From the cell containing the given text, extract its center point as [X, Y] coordinate. 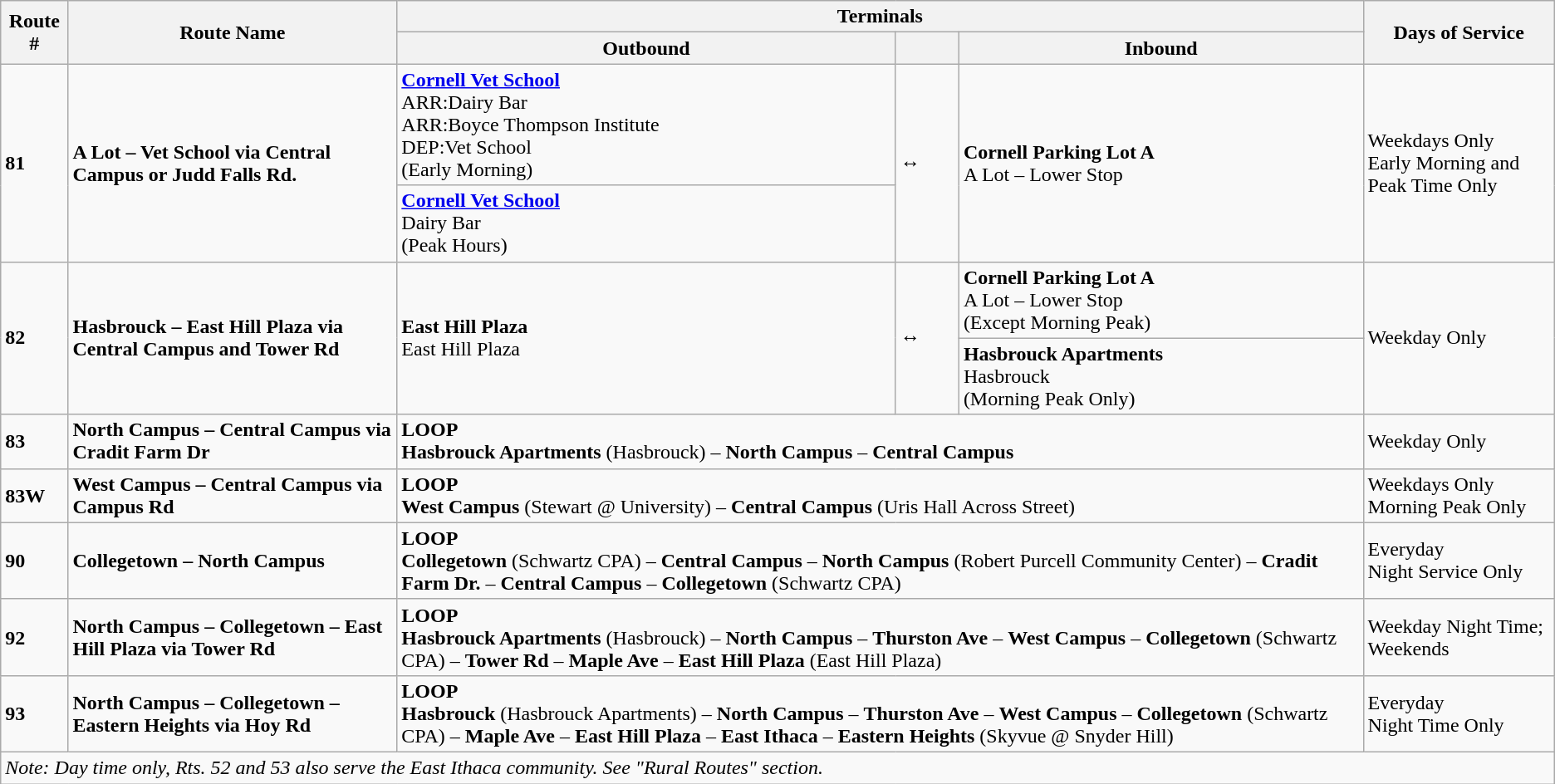
Terminals [881, 17]
West Campus – Central Campus via Campus Rd [233, 495]
82 [35, 338]
83W [35, 495]
Days of Service [1459, 32]
Hasbrouck – East Hill Plaza via Central Campus and Tower Rd [233, 338]
Inbound [1161, 48]
Weekdays OnlyEarly Morning and Peak Time Only [1459, 163]
Outbound [646, 48]
Cornell Vet SchoolDairy Bar(Peak Hours) [646, 223]
Cornell Parking Lot AA Lot – Lower Stop(Except Morning Peak) [1161, 300]
Collegetown – North Campus [233, 561]
A Lot – Vet School via Central Campus or Judd Falls Rd. [233, 163]
North Campus – Central Campus via Cradit Farm Dr [233, 442]
Weekday Night Time;Weekends [1459, 637]
90 [35, 561]
Cornell Vet SchoolARR:Dairy BarARR:Boyce Thompson InstituteDEP:Vet School(Early Morning) [646, 125]
LOOPHasbrouck Apartments (Hasbrouck) – North Campus – Central Campus [881, 442]
EverydayNight Service Only [1459, 561]
Cornell Parking Lot AA Lot – Lower Stop [1161, 163]
LOOPWest Campus (Stewart @ University) – Central Campus (Uris Hall Across Street) [881, 495]
East Hill PlazaEast Hill Plaza [646, 338]
North Campus – Collegetown – Eastern Heights via Hoy Rd [233, 713]
Weekdays OnlyMorning Peak Only [1459, 495]
83 [35, 442]
Hasbrouck ApartmentsHasbrouck(Morning Peak Only) [1161, 376]
EverydayNight Time Only [1459, 713]
81 [35, 163]
Route Name [233, 32]
North Campus – Collegetown – East Hill Plaza via Tower Rd [233, 637]
Route # [35, 32]
Note: Day time only, Rts. 52 and 53 also serve the East Ithaca community. See "Rural Routes" section. [777, 767]
93 [35, 713]
92 [35, 637]
